Output the (x, y) coordinate of the center of the cell containing the given text.  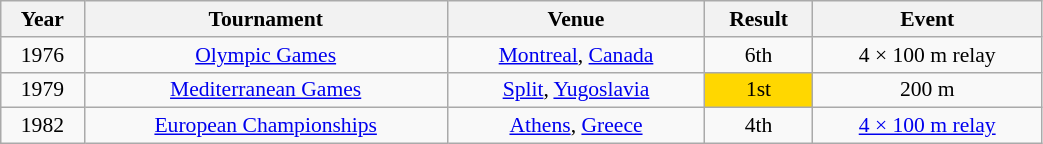
Mediterranean Games (266, 90)
Split, Yugoslavia (576, 90)
6th (759, 55)
Olympic Games (266, 55)
1st (759, 90)
4th (759, 126)
Result (759, 19)
1979 (42, 90)
European Championships (266, 126)
Montreal, Canada (576, 55)
1982 (42, 126)
Year (42, 19)
Venue (576, 19)
Athens, Greece (576, 126)
Tournament (266, 19)
200 m (927, 90)
1976 (42, 55)
Event (927, 19)
